Scan for the cell matching the given text and deliver its [x, y] coordinate at center. 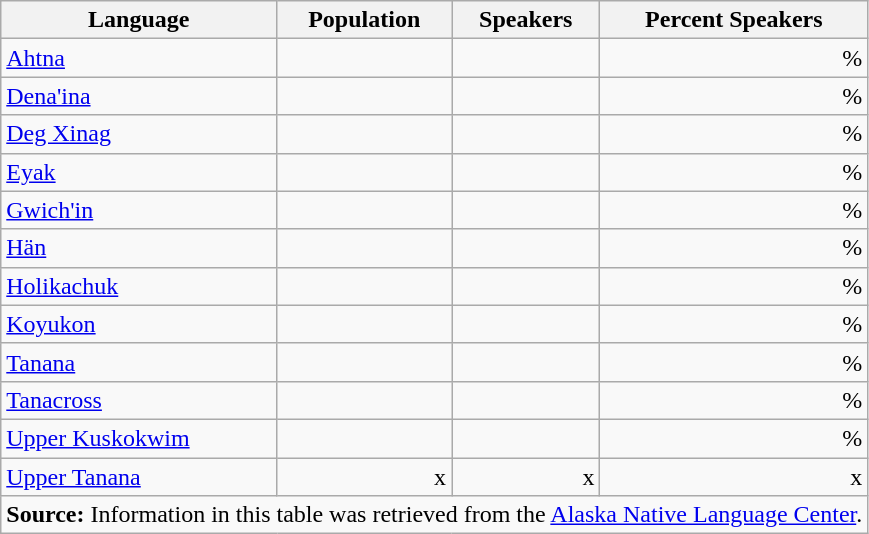
Holikachuk [139, 286]
Source: Information in this table was retrieved from the Alaska Native Language Center. [434, 515]
Speakers [526, 20]
Ahtna [139, 58]
Eyak [139, 172]
Dena'ina [139, 96]
Upper Kuskokwim [139, 438]
Language [139, 20]
Population [364, 20]
Gwich'in [139, 210]
Upper Tanana [139, 477]
Tanacross [139, 400]
Koyukon [139, 324]
Tanana [139, 362]
Percent Speakers [734, 20]
Deg Xinag [139, 134]
Hän [139, 248]
